Return the (x, y) coordinate for the center point of the cell that contains the specified text.  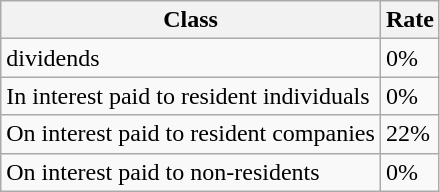
Rate (410, 20)
On interest paid to non-residents (191, 172)
Class (191, 20)
In interest paid to resident individuals (191, 96)
22% (410, 134)
On interest paid to resident companies (191, 134)
dividends (191, 58)
